For the text-containing cell, return its midpoint in (X, Y) coordinate format. 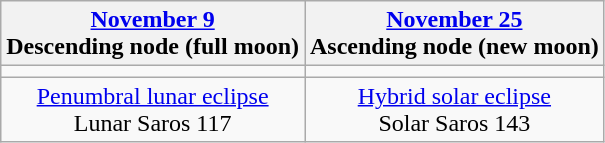
Hybrid solar eclipseSolar Saros 143 (454, 110)
Penumbral lunar eclipseLunar Saros 117 (153, 110)
November 25Ascending node (new moon) (454, 34)
November 9Descending node (full moon) (153, 34)
